Output the [X, Y] coordinate of the center of the cell containing the given text.  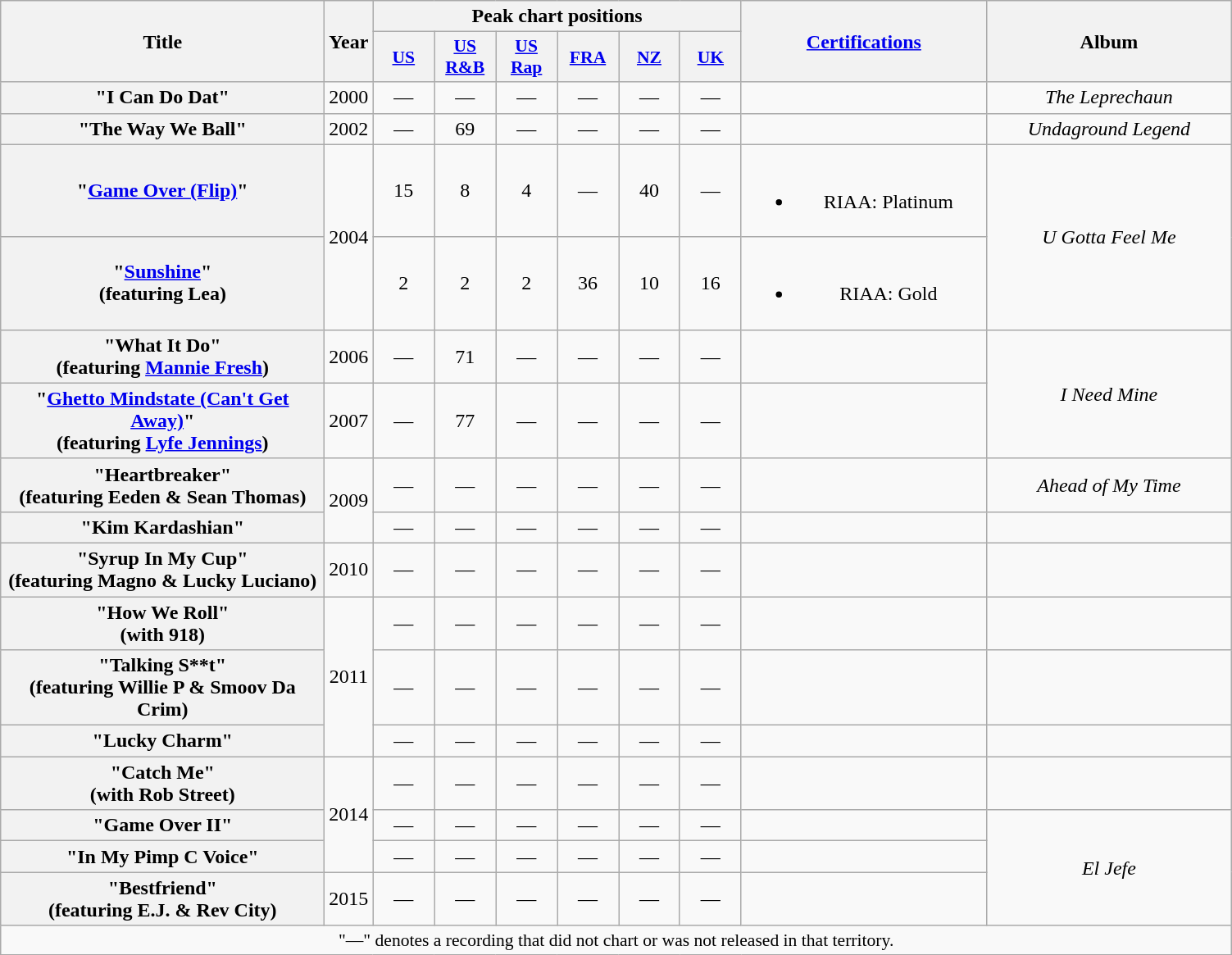
"I Can Do Dat" [162, 98]
36 [589, 284]
16 [710, 284]
Certifications [864, 41]
2010 [349, 569]
U Gotta Feel Me [1108, 237]
10 [649, 284]
"Talking S**t"(featuring Willie P & Smoov Da Crim) [162, 688]
UK [710, 57]
RIAA: Platinum [864, 190]
69 [466, 129]
"Lucky Charm" [162, 741]
"—" denotes a recording that did not chart or was not released in that territory. [616, 940]
El Jefe [1108, 867]
Peak chart positions [557, 16]
"Game Over (Flip)" [162, 190]
"Heartbreaker"(featuring Eeden & Sean Thomas) [162, 485]
"How We Roll"(with 918) [162, 623]
71 [466, 356]
Title [162, 41]
2002 [349, 129]
NZ [649, 57]
77 [466, 421]
2000 [349, 98]
Ahead of My Time [1108, 485]
"In My Pimp C Voice" [162, 857]
Year [349, 41]
US [403, 57]
Album [1108, 41]
40 [649, 190]
2004 [349, 237]
8 [466, 190]
The Leprechaun [1108, 98]
USRap [526, 57]
4 [526, 190]
"Syrup In My Cup"(featuring Magno & Lucky Luciano) [162, 569]
15 [403, 190]
"The Way We Ball" [162, 129]
"Bestfriend"(featuring E.J. & Rev City) [162, 898]
"Kim Kardashian" [162, 527]
"Game Over II" [162, 825]
2014 [349, 815]
"Sunshine"(featuring Lea) [162, 284]
"Catch Me"(with Rob Street) [162, 784]
2015 [349, 898]
"Ghetto Mindstate (Can't Get Away)"(featuring Lyfe Jennings) [162, 421]
2007 [349, 421]
2009 [349, 500]
I Need Mine [1108, 393]
RIAA: Gold [864, 284]
2011 [349, 677]
USR&B [466, 57]
FRA [589, 57]
"What It Do"(featuring Mannie Fresh) [162, 356]
2006 [349, 356]
Undaground Legend [1108, 129]
